Determine the (X, Y) coordinate at the center of the cell enclosing the given text.  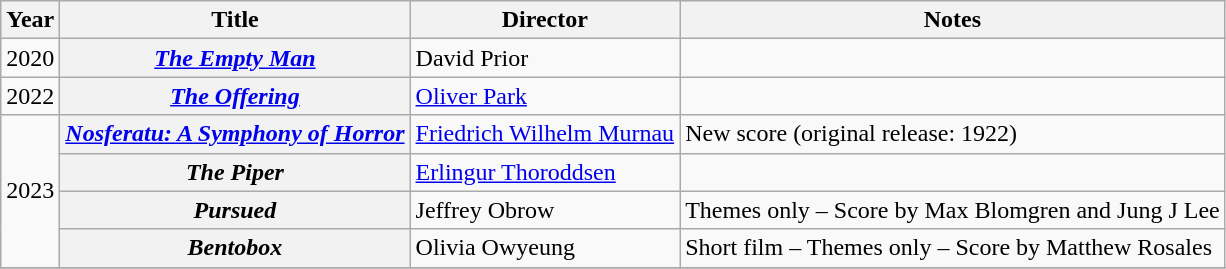
Pursued (235, 210)
Director (545, 20)
Title (235, 20)
Jeffrey Obrow (545, 210)
The Piper (235, 172)
2020 (30, 58)
New score (original release: 1922) (953, 134)
2023 (30, 191)
2022 (30, 96)
Notes (953, 20)
Short film – Themes only – Score by Matthew Rosales (953, 248)
Bentobox (235, 248)
Nosferatu: A Symphony of Horror (235, 134)
Olivia Owyeung (545, 248)
David Prior (545, 58)
The Empty Man (235, 58)
Friedrich Wilhelm Murnau (545, 134)
Erlingur Thoroddsen (545, 172)
Year (30, 20)
The Offering (235, 96)
Oliver Park (545, 96)
Themes only – Score by Max Blomgren and Jung J Lee (953, 210)
